Extract the (X, Y) coordinate from the center of the cell holding the provided text.  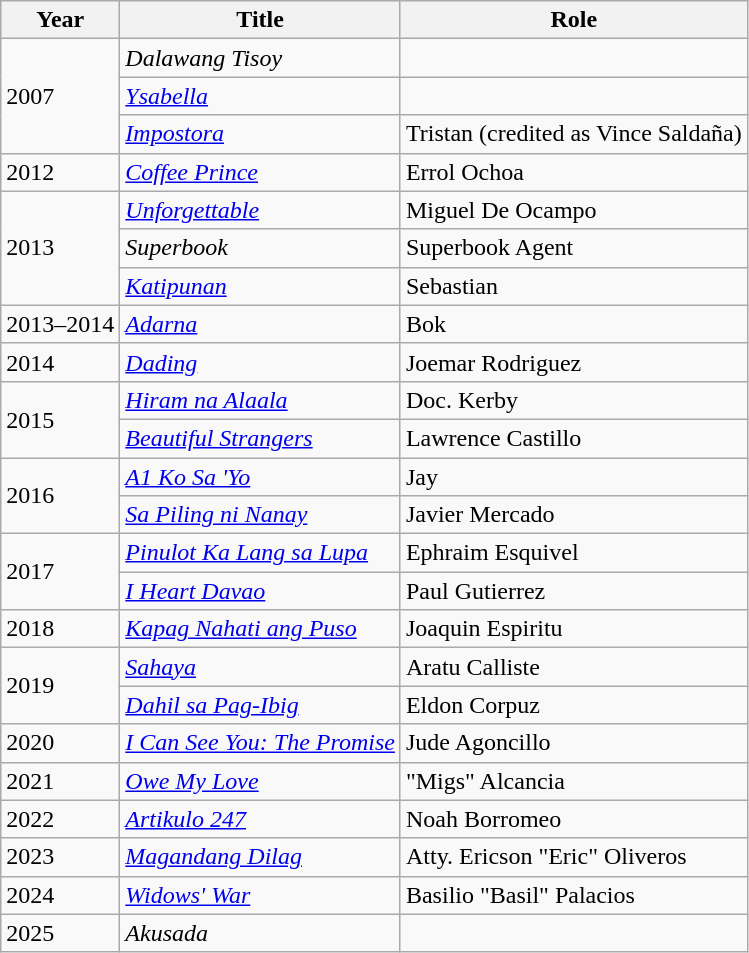
2022 (60, 819)
Noah Borromeo (574, 819)
Basilio "Basil" Palacios (574, 895)
A1 Ko Sa 'Yo (260, 477)
Year (60, 20)
Ysabella (260, 96)
Akusada (260, 933)
Impostora (260, 134)
Superbook (260, 248)
Jude Agoncillo (574, 743)
2025 (60, 933)
Joaquin Espiritu (574, 629)
Paul Gutierrez (574, 591)
2024 (60, 895)
Katipunan (260, 286)
2007 (60, 96)
2015 (60, 419)
Beautiful Strangers (260, 438)
"Migs" Alcancia (574, 781)
2014 (60, 362)
Magandang Dilag (260, 857)
Bok (574, 324)
Aratu Calliste (574, 667)
Dalawang Tisoy (260, 58)
Jay (574, 477)
Kapag Nahati ang Puso (260, 629)
Title (260, 20)
Sahaya (260, 667)
Doc. Kerby (574, 400)
Javier Mercado (574, 515)
Sebastian (574, 286)
Superbook Agent (574, 248)
Unforgettable (260, 210)
Atty. Ericson "Eric" Oliveros (574, 857)
Miguel De Ocampo (574, 210)
I Heart Davao (260, 591)
2013 (60, 248)
Hiram na Alaala (260, 400)
2017 (60, 572)
2023 (60, 857)
Sa Piling ni Nanay (260, 515)
2019 (60, 686)
Errol Ochoa (574, 172)
2021 (60, 781)
2016 (60, 496)
Lawrence Castillo (574, 438)
Coffee Prince (260, 172)
Tristan (credited as Vince Saldaña) (574, 134)
Role (574, 20)
Adarna (260, 324)
Widows' War (260, 895)
2018 (60, 629)
2013–2014 (60, 324)
Ephraim Esquivel (574, 553)
Dading (260, 362)
Artikulo 247 (260, 819)
2012 (60, 172)
Eldon Corpuz (574, 705)
2020 (60, 743)
Joemar Rodriguez (574, 362)
Pinulot Ka Lang sa Lupa (260, 553)
Owe My Love (260, 781)
Dahil sa Pag-Ibig (260, 705)
I Can See You: The Promise (260, 743)
